Return (x, y) of the center of cell containing provided text 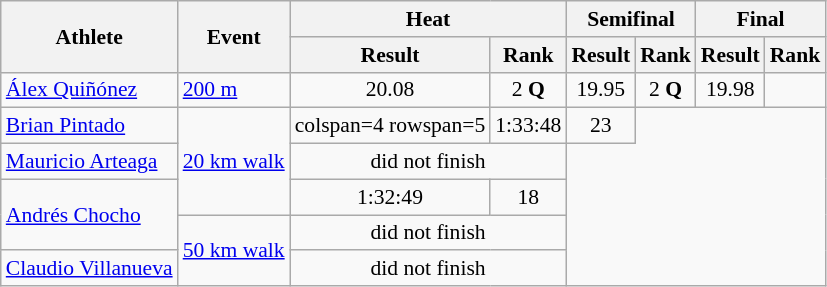
Mauricio Arteaga (90, 162)
Heat (428, 19)
20.08 (390, 90)
20 km walk (234, 162)
19.95 (600, 90)
Brian Pintado (90, 126)
1:33:48 (528, 126)
Claudio Villanueva (90, 269)
50 km walk (234, 250)
23 (600, 126)
Athlete (90, 36)
1:32:49 (390, 197)
Álex Quiñónez (90, 90)
19.98 (730, 90)
Final (760, 19)
18 (528, 197)
Semifinal (630, 19)
colspan=4 rowspan=5 (390, 126)
Event (234, 36)
Andrés Chocho (90, 214)
200 m (234, 90)
